Identify which cell holds the provided text, then report its (X, Y) central coordinate. 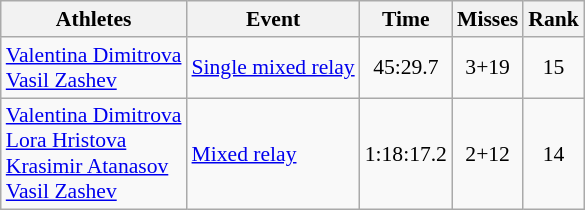
Mixed relay (274, 154)
Valentina DimitrovaVasil Zashev (94, 68)
2+12 (488, 154)
14 (554, 154)
3+19 (488, 68)
15 (554, 68)
1:18:17.2 (406, 154)
Athletes (94, 19)
Misses (488, 19)
Rank (554, 19)
Event (274, 19)
Valentina DimitrovaLora HristovaKrasimir AtanasovVasil Zashev (94, 154)
Single mixed relay (274, 68)
Time (406, 19)
45:29.7 (406, 68)
